From the cell containing the given text, extract its center point as [x, y] coordinate. 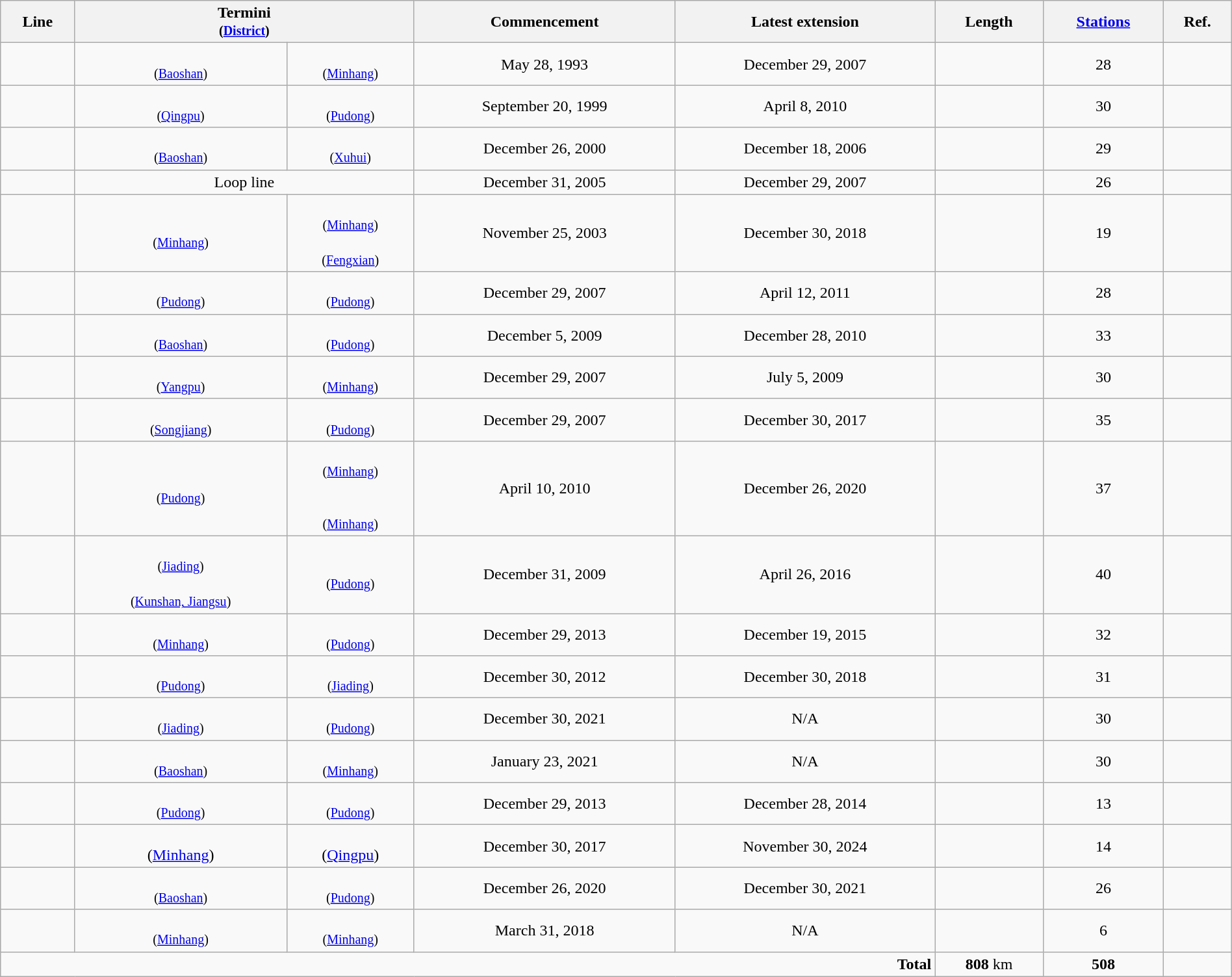
September 20, 1999 [545, 107]
November 30, 2024 [805, 846]
19 [1103, 233]
April 10, 2010 [545, 488]
December 19, 2015 [805, 634]
December 26, 2000 [545, 148]
Latest extension [805, 22]
(Xuhui) [350, 148]
May 28, 1993 [545, 64]
December 28, 2014 [805, 803]
32 [1103, 634]
29 [1103, 148]
35 [1103, 420]
Commencement [545, 22]
December 5, 2009 [545, 335]
Line [38, 22]
January 23, 2021 [545, 762]
Ref. [1197, 22]
(Songjiang) [181, 420]
December 31, 2009 [545, 575]
July 5, 2009 [805, 377]
Stations [1103, 22]
Loop line [244, 182]
April 12, 2011 [805, 293]
Termini(District) [244, 22]
(Minhang)(Fengxian) [350, 233]
December 28, 2010 [805, 335]
508 [1103, 964]
Length [989, 22]
December 30, 2012 [545, 677]
6 [1103, 931]
April 26, 2016 [805, 575]
(Minhang)(Minhang) [350, 488]
December 18, 2006 [805, 148]
Total [468, 964]
December 31, 2005 [545, 182]
31 [1103, 677]
40 [1103, 575]
33 [1103, 335]
808 km [989, 964]
November 25, 2003 [545, 233]
(Yangpu) [181, 377]
13 [1103, 803]
April 8, 2010 [805, 107]
(Jiading)(Kunshan, Jiangsu) [181, 575]
37 [1103, 488]
March 31, 2018 [545, 931]
14 [1103, 846]
